Pinpoint the cell where the given text exists, returning its (x, y) midpoint coordinate. 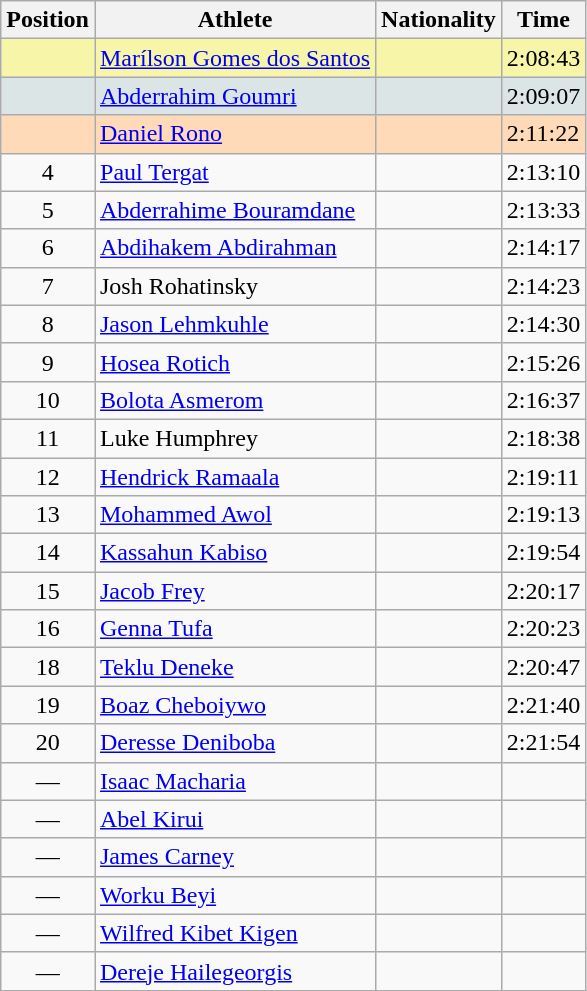
Wilfred Kibet Kigen (234, 933)
14 (48, 553)
10 (48, 400)
Daniel Rono (234, 134)
Time (543, 20)
Dereje Hailegeorgis (234, 971)
Mohammed Awol (234, 515)
2:19:11 (543, 477)
Marílson Gomes dos Santos (234, 58)
2:19:13 (543, 515)
Abdihakem Abdirahman (234, 248)
Abderrahim Goumri (234, 96)
16 (48, 629)
13 (48, 515)
James Carney (234, 857)
Deresse Deniboba (234, 743)
15 (48, 591)
2:08:43 (543, 58)
12 (48, 477)
2:13:10 (543, 172)
2:09:07 (543, 96)
2:16:37 (543, 400)
2:20:47 (543, 667)
2:20:17 (543, 591)
Abel Kirui (234, 819)
Isaac Macharia (234, 781)
Jacob Frey (234, 591)
Hendrick Ramaala (234, 477)
2:14:17 (543, 248)
Worku Beyi (234, 895)
11 (48, 438)
Teklu Deneke (234, 667)
Boaz Cheboiywo (234, 705)
18 (48, 667)
Luke Humphrey (234, 438)
2:18:38 (543, 438)
2:19:54 (543, 553)
4 (48, 172)
Kassahun Kabiso (234, 553)
2:21:54 (543, 743)
5 (48, 210)
2:15:26 (543, 362)
Jason Lehmkuhle (234, 324)
2:21:40 (543, 705)
19 (48, 705)
20 (48, 743)
Athlete (234, 20)
2:11:22 (543, 134)
9 (48, 362)
2:14:23 (543, 286)
Bolota Asmerom (234, 400)
Paul Tergat (234, 172)
6 (48, 248)
Nationality (439, 20)
Hosea Rotich (234, 362)
2:13:33 (543, 210)
7 (48, 286)
Genna Tufa (234, 629)
2:14:30 (543, 324)
Position (48, 20)
Josh Rohatinsky (234, 286)
8 (48, 324)
2:20:23 (543, 629)
Abderrahime Bouramdane (234, 210)
